Search for the cell housing the specified text and yield its (X, Y) center coordinate. 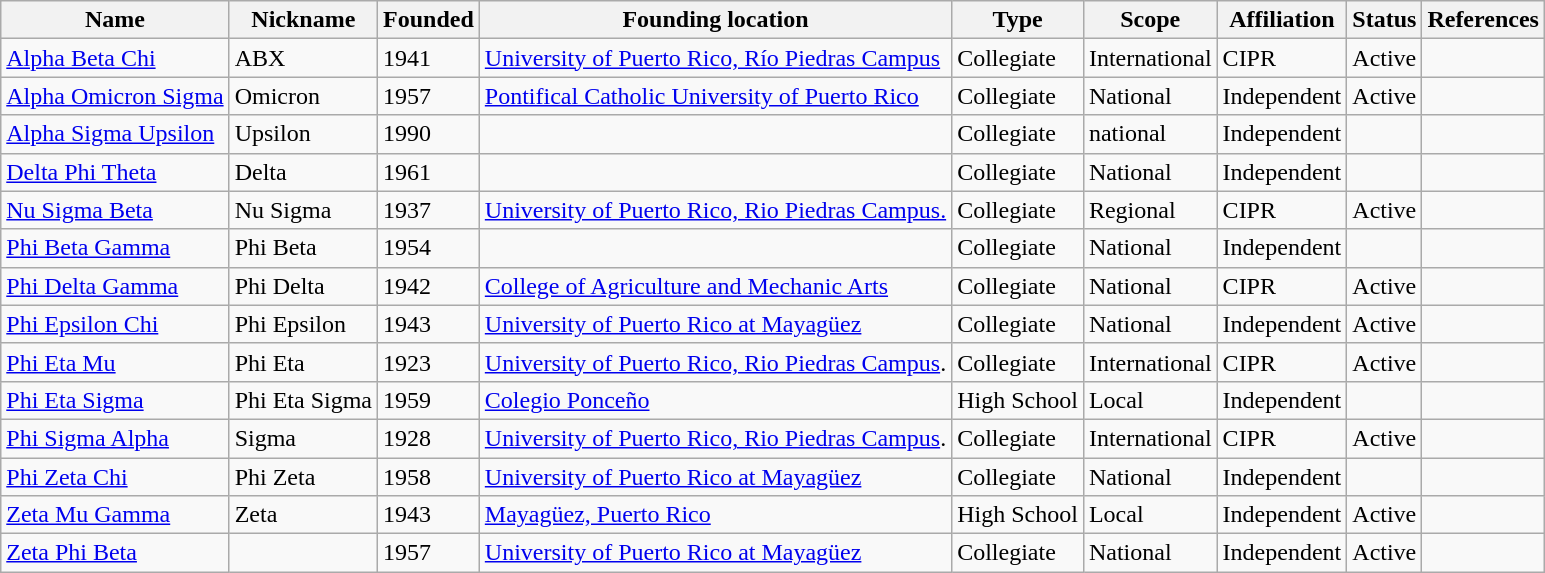
References (1484, 20)
Zeta (303, 515)
1959 (429, 400)
Phi Beta Gamma (115, 248)
College of Agriculture and Mechanic Arts (715, 286)
Mayagüez, Puerto Rico (715, 515)
Alpha Omicron Sigma (115, 96)
1941 (429, 58)
Founded (429, 20)
Sigma (303, 438)
1937 (429, 210)
Delta Phi Theta (115, 172)
Upsilon (303, 134)
Alpha Sigma Upsilon (115, 134)
Phi Zeta (303, 477)
Phi Delta Gamma (115, 286)
Omicron (303, 96)
Phi Eta Mu (115, 362)
Type (1018, 20)
1961 (429, 172)
Regional (1150, 210)
Zeta Mu Gamma (115, 515)
Phi Beta (303, 248)
Scope (1150, 20)
Delta (303, 172)
Phi Delta (303, 286)
Alpha Beta Chi (115, 58)
Founding location (715, 20)
ABX (303, 58)
Nu Sigma Beta (115, 210)
1928 (429, 438)
Zeta Phi Beta (115, 553)
1958 (429, 477)
national (1150, 134)
Pontifical Catholic University of Puerto Rico (715, 96)
Phi Zeta Chi (115, 477)
Nu Sigma (303, 210)
Phi Sigma Alpha (115, 438)
Status (1384, 20)
1923 (429, 362)
1954 (429, 248)
Phi Epsilon (303, 324)
University of Puerto Rico, Río Piedras Campus (715, 58)
1990 (429, 134)
Nickname (303, 20)
Colegio Ponceño (715, 400)
Phi Eta (303, 362)
1942 (429, 286)
Affiliation (1282, 20)
Phi Epsilon Chi (115, 324)
Name (115, 20)
